Return (X, Y) of the center of cell containing provided text 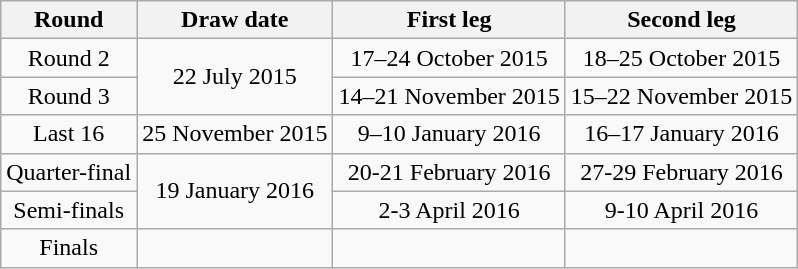
17–24 October 2015 (449, 58)
15–22 November 2015 (681, 96)
First leg (449, 20)
Quarter-final (69, 172)
Round 2 (69, 58)
14–21 November 2015 (449, 96)
19 January 2016 (235, 191)
Round (69, 20)
9-10 April 2016 (681, 210)
Finals (69, 248)
Draw date (235, 20)
16–17 January 2016 (681, 134)
27-29 February 2016 (681, 172)
20-21 February 2016 (449, 172)
25 November 2015 (235, 134)
2-3 April 2016 (449, 210)
22 July 2015 (235, 77)
Round 3 (69, 96)
18–25 October 2015 (681, 58)
Semi-finals (69, 210)
9–10 January 2016 (449, 134)
Last 16 (69, 134)
Second leg (681, 20)
